Search for the cell housing the specified text and yield its [X, Y] center coordinate. 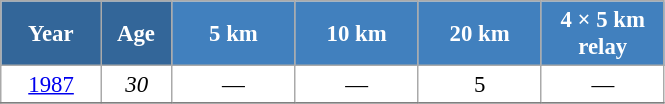
10 km [356, 34]
5 [480, 85]
20 km [480, 34]
Year [52, 34]
1987 [52, 85]
Age [136, 34]
30 [136, 85]
5 km [234, 34]
4 × 5 km relay [602, 34]
